Return the (x, y) coordinate for the center point of the cell that contains the specified text.  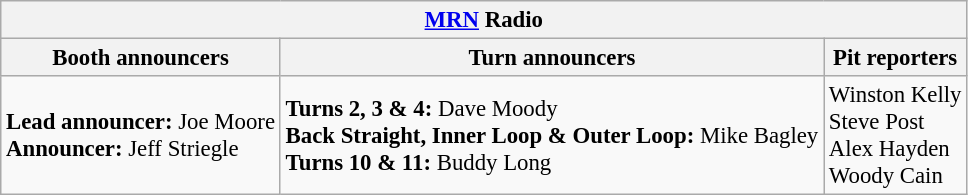
Booth announcers (141, 58)
MRN Radio (484, 20)
Lead announcer: Joe MooreAnnouncer: Jeff Striegle (141, 136)
Winston KellySteve PostAlex HaydenWoody Cain (896, 136)
Pit reporters (896, 58)
Turn announcers (552, 58)
Turns 2, 3 & 4: Dave MoodyBack Straight, Inner Loop & Outer Loop: Mike BagleyTurns 10 & 11: Buddy Long (552, 136)
